Pinpoint the cell where the given text exists, returning its [x, y] midpoint coordinate. 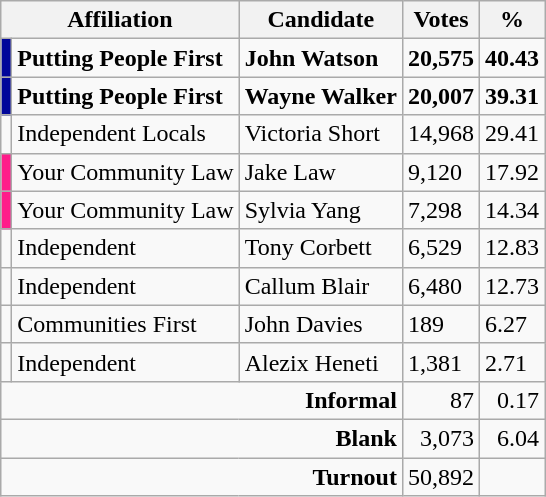
Victoria Short [320, 134]
Votes [440, 20]
Independent Locals [126, 134]
20,007 [440, 96]
Sylvia Yang [320, 210]
Candidate [320, 20]
Callum Blair [320, 286]
12.83 [512, 248]
7,298 [440, 210]
6.27 [512, 324]
39.31 [512, 96]
Alezix Heneti [320, 362]
Affiliation [120, 20]
20,575 [440, 58]
12.73 [512, 286]
6.04 [512, 438]
9,120 [440, 172]
6,529 [440, 248]
0.17 [512, 400]
87 [440, 400]
3,073 [440, 438]
% [512, 20]
40.43 [512, 58]
6,480 [440, 286]
Informal [202, 400]
John Watson [320, 58]
17.92 [512, 172]
14.34 [512, 210]
John Davies [320, 324]
2.71 [512, 362]
Turnout [202, 477]
Communities First [126, 324]
29.41 [512, 134]
Jake Law [320, 172]
1,381 [440, 362]
Blank [202, 438]
Wayne Walker [320, 96]
50,892 [440, 477]
189 [440, 324]
14,968 [440, 134]
Tony Corbett [320, 248]
